Return the (X, Y) coordinate for the center point of the cell that contains the specified text.  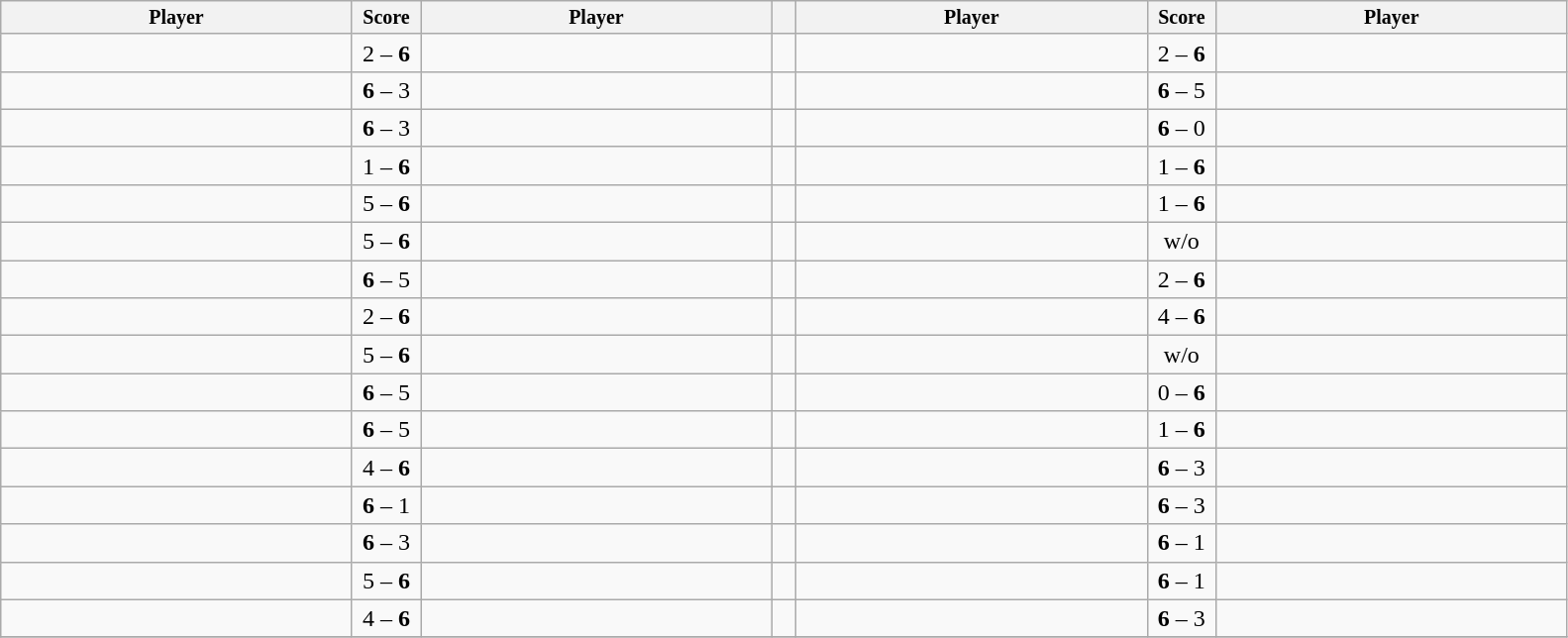
0 – 6 (1181, 392)
6 – 0 (1181, 128)
